Pinpoint the cell where the given text exists, returning its [x, y] midpoint coordinate. 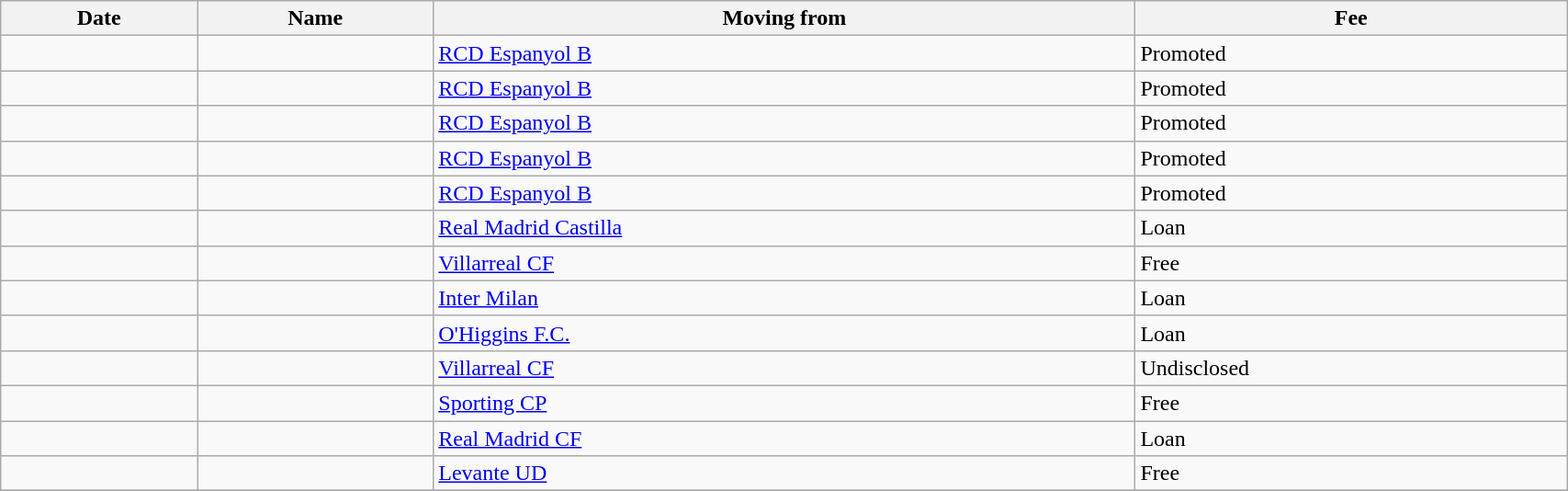
Moving from [784, 18]
Real Madrid CF [784, 439]
O'Higgins F.C. [784, 333]
Undisclosed [1351, 368]
Sporting CP [784, 403]
Real Madrid Castilla [784, 228]
Inter Milan [784, 298]
Date [99, 18]
Fee [1351, 18]
Name [316, 18]
Levante UD [784, 474]
